Scan for the cell matching the given text and deliver its (X, Y) coordinate at center. 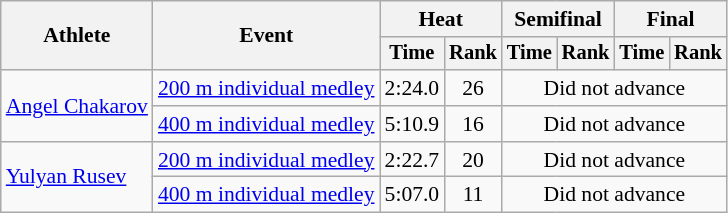
5:07.0 (412, 195)
Heat (441, 19)
2:22.7 (412, 160)
20 (473, 160)
5:10.9 (412, 124)
Event (266, 36)
Yulyan Rusev (77, 178)
26 (473, 88)
16 (473, 124)
11 (473, 195)
Semifinal (558, 19)
Athlete (77, 36)
2:24.0 (412, 88)
Angel Chakarov (77, 106)
Final (670, 19)
